Find where the given text appears and provide that cell's center as (x, y) coordinate. 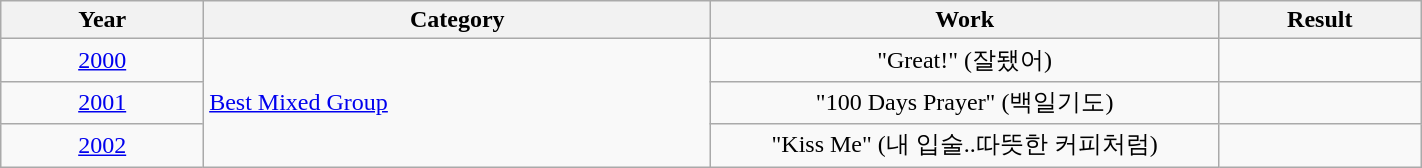
2001 (102, 102)
"100 Days Prayer" (백일기도) (964, 102)
Best Mixed Group (458, 103)
2000 (102, 60)
Year (102, 20)
2002 (102, 146)
Work (964, 20)
"Great!" (잘됐어) (964, 60)
Category (458, 20)
"Kiss Me" (내 입술..따뜻한 커피처럼) (964, 146)
Result (1320, 20)
